Return (X, Y) of the center of cell containing provided text 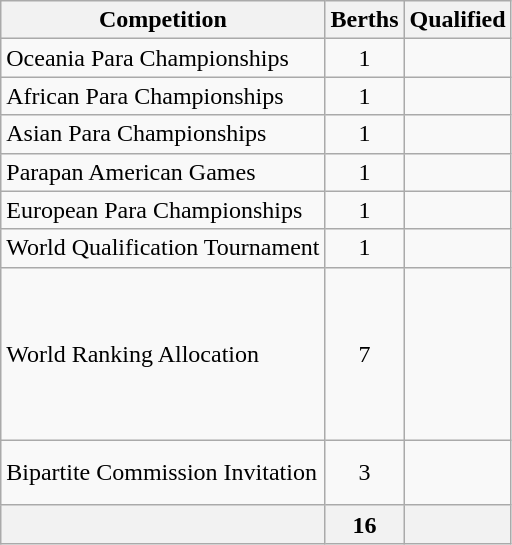
16 (364, 524)
Parapan American Games (163, 172)
Qualified (458, 20)
African Para Championships (163, 96)
World Ranking Allocation (163, 354)
World Qualification Tournament (163, 248)
Asian Para Championships (163, 134)
7 (364, 354)
European Para Championships (163, 210)
Competition (163, 20)
3 (364, 472)
Bipartite Commission Invitation (163, 472)
Berths (364, 20)
Oceania Para Championships (163, 58)
